Return (x, y) of the center of cell containing provided text 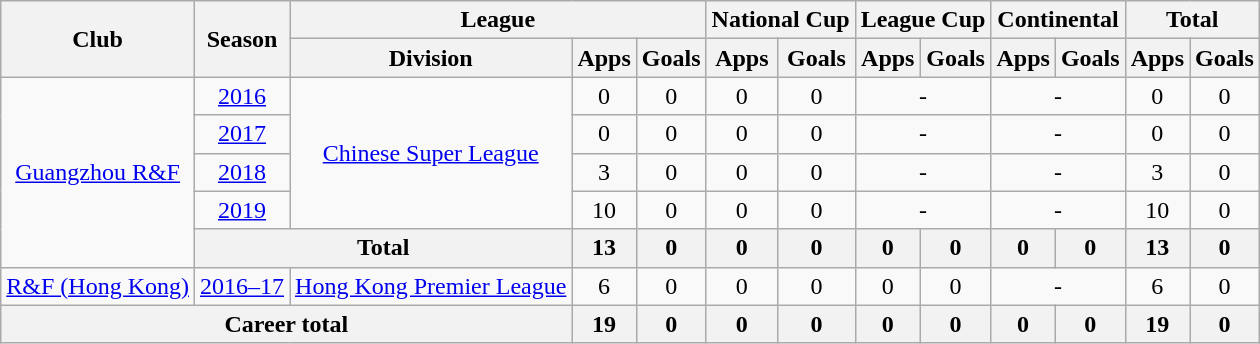
Chinese Super League (431, 153)
League (498, 20)
Division (431, 58)
2018 (242, 172)
National Cup (780, 20)
R&F (Hong Kong) (98, 286)
Career total (286, 324)
Hong Kong Premier League (431, 286)
Season (242, 39)
Guangzhou R&F (98, 172)
League Cup (923, 20)
Club (98, 39)
2016 (242, 96)
2019 (242, 210)
2016–17 (242, 286)
2017 (242, 134)
Continental (1058, 20)
